Detect which cell encompasses the target text, then output its (X, Y) center coordinate. 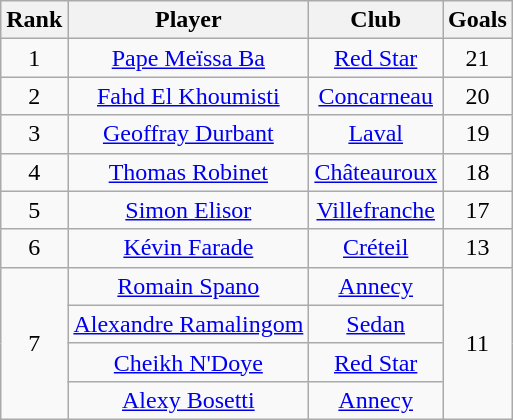
20 (478, 96)
2 (34, 96)
Villefranche (376, 210)
Geoffray Durbant (188, 134)
Pape Meïssa Ba (188, 58)
Châteauroux (376, 172)
Rank (34, 20)
Concarneau (376, 96)
Simon Elisor (188, 210)
Thomas Robinet (188, 172)
Club (376, 20)
4 (34, 172)
Alexandre Ramalingom (188, 324)
Laval (376, 134)
21 (478, 58)
6 (34, 248)
Player (188, 20)
Romain Spano (188, 286)
13 (478, 248)
11 (478, 343)
18 (478, 172)
5 (34, 210)
Fahd El Khoumisti (188, 96)
1 (34, 58)
Kévin Farade (188, 248)
Sedan (376, 324)
7 (34, 343)
Créteil (376, 248)
17 (478, 210)
Cheikh N'Doye (188, 362)
19 (478, 134)
Goals (478, 20)
3 (34, 134)
Alexy Bosetti (188, 400)
